Scan for the cell matching the given text and deliver its [x, y] coordinate at center. 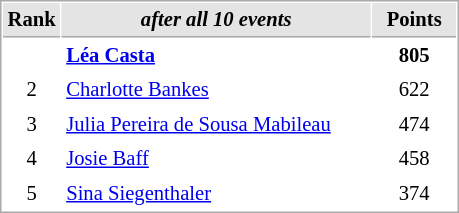
3 [32, 124]
5 [32, 194]
458 [414, 158]
474 [414, 124]
after all 10 events [216, 20]
2 [32, 90]
622 [414, 90]
Julia Pereira de Sousa Mabileau [216, 124]
Points [414, 20]
Léa Casta [216, 56]
Charlotte Bankes [216, 90]
Rank [32, 20]
805 [414, 56]
374 [414, 194]
Sina Siegenthaler [216, 194]
Josie Baff [216, 158]
4 [32, 158]
